Output the (x, y) coordinate of the center of the cell containing the given text.  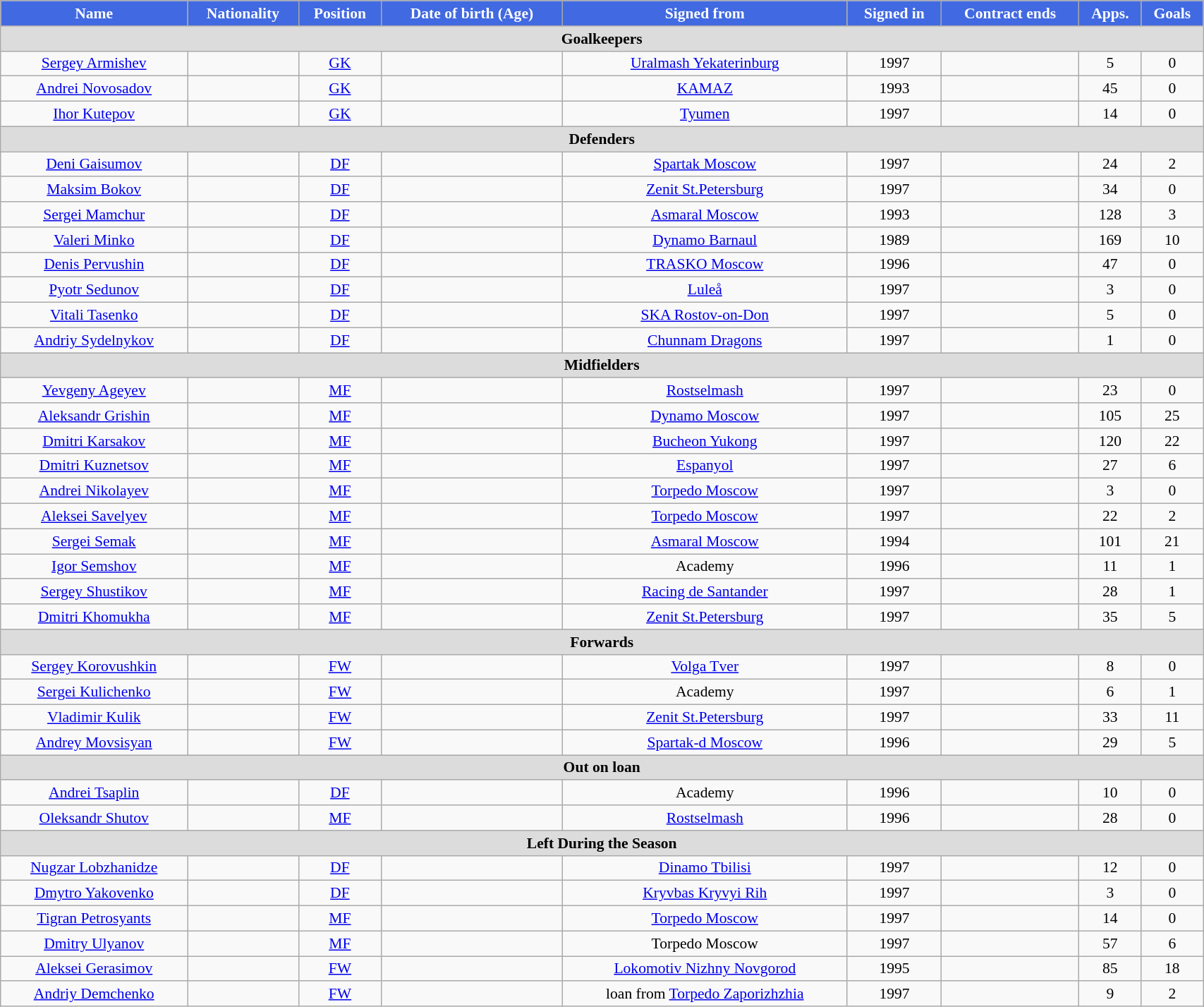
101 (1110, 541)
18 (1172, 969)
Contract ends (1010, 13)
Valeri Minko (95, 240)
Kryvbas Kryvyi Rih (705, 893)
Name (95, 13)
Dmitri Karsakov (95, 441)
Dynamo Barnaul (705, 240)
Vladimir Kulik (95, 718)
25 (1172, 416)
Dmitry Ulyanov (95, 943)
Vitali Tasenko (95, 315)
169 (1110, 240)
Sergei Semak (95, 541)
Bucheon Yukong (705, 441)
Pyotr Sedunov (95, 290)
TRASKO Moscow (705, 265)
Sergey Korovushkin (95, 667)
Tigran Petrosyants (95, 919)
Out on loan (602, 768)
47 (1110, 265)
23 (1110, 391)
24 (1110, 164)
Midfielders (602, 366)
Chunnam Dragons (705, 340)
12 (1110, 868)
21 (1172, 541)
57 (1110, 943)
Andrei Tsaplin (95, 793)
Andrey Movsisyan (95, 742)
Goalkeepers (602, 39)
8 (1110, 667)
Apps. (1110, 13)
1995 (894, 969)
Sergey Armishev (95, 64)
85 (1110, 969)
Forwards (602, 642)
33 (1110, 718)
Deni Gaisumov (95, 164)
Left During the Season (602, 843)
Andrei Nikolayev (95, 491)
Date of birth (Age) (473, 13)
1989 (894, 240)
Defenders (602, 139)
Dmitri Kuznetsov (95, 466)
128 (1110, 215)
loan from Torpedo Zaporizhzhia (705, 994)
Dinamo Tbilisi (705, 868)
Andriy Sydelnykov (95, 340)
KAMAZ (705, 89)
Nationality (243, 13)
29 (1110, 742)
Spartak Moscow (705, 164)
SKA Rostov-on-Don (705, 315)
Aleksandr Grishin (95, 416)
Ihor Kutepov (95, 114)
105 (1110, 416)
45 (1110, 89)
Luleå (705, 290)
Tyumen (705, 114)
1994 (894, 541)
Andriy Demchenko (95, 994)
Signed from (705, 13)
Lokomotiv Nizhny Novgorod (705, 969)
Goals (1172, 13)
Oleksandr Shutov (95, 818)
34 (1110, 190)
Igor Semshov (95, 567)
27 (1110, 466)
Sergey Shustikov (95, 592)
9 (1110, 994)
Position (340, 13)
Sergei Kulichenko (95, 692)
Aleksei Savelyev (95, 517)
35 (1110, 617)
Spartak-d Moscow (705, 742)
Yevgeny Ageyev (95, 391)
Denis Pervushin (95, 265)
Racing de Santander (705, 592)
Andrei Novosadov (95, 89)
Maksim Bokov (95, 190)
120 (1110, 441)
Sergei Mamchur (95, 215)
Nugzar Lobzhanidze (95, 868)
Dmitri Khomukha (95, 617)
Signed in (894, 13)
Dmytro Yakovenko (95, 893)
Aleksei Gerasimov (95, 969)
Espanyol (705, 466)
Volga Tver (705, 667)
Dynamo Moscow (705, 416)
Uralmash Yekaterinburg (705, 64)
